Detect which cell encompasses the target text, then output its (X, Y) center coordinate. 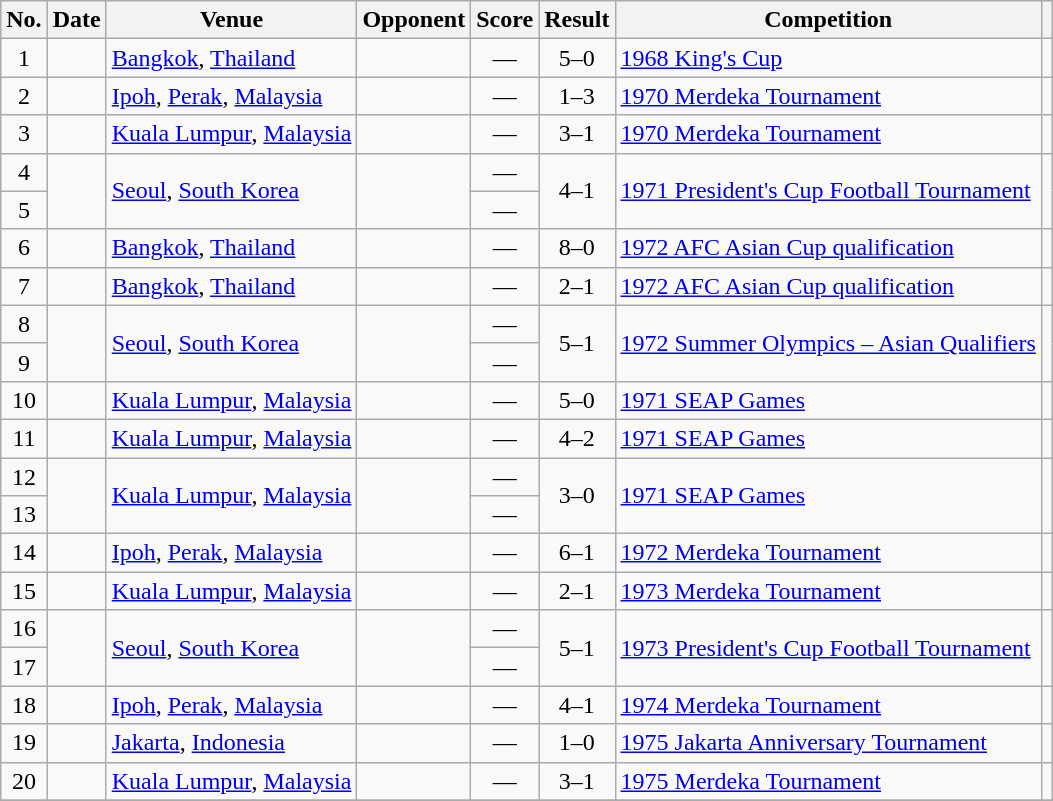
18 (24, 705)
Score (505, 20)
Date (76, 20)
1974 Merdeka Tournament (828, 705)
19 (24, 743)
1973 Merdeka Tournament (828, 591)
10 (24, 400)
8–0 (577, 248)
1975 Merdeka Tournament (828, 781)
3 (24, 134)
8 (24, 324)
1971 President's Cup Football Tournament (828, 191)
1968 King's Cup (828, 58)
1972 Summer Olympics – Asian Qualifiers (828, 343)
Opponent (414, 20)
12 (24, 477)
1 (24, 58)
Competition (828, 20)
No. (24, 20)
1975 Jakarta Anniversary Tournament (828, 743)
20 (24, 781)
6–1 (577, 553)
17 (24, 667)
11 (24, 438)
6 (24, 248)
4 (24, 172)
3–0 (577, 496)
Jakarta, Indonesia (232, 743)
1972 Merdeka Tournament (828, 553)
4–2 (577, 438)
7 (24, 286)
1–0 (577, 743)
2 (24, 96)
13 (24, 515)
5 (24, 210)
16 (24, 629)
1973 President's Cup Football Tournament (828, 648)
14 (24, 553)
Venue (232, 20)
15 (24, 591)
1–3 (577, 96)
Result (577, 20)
9 (24, 362)
